Identify which cell holds the provided text, then report its [X, Y] central coordinate. 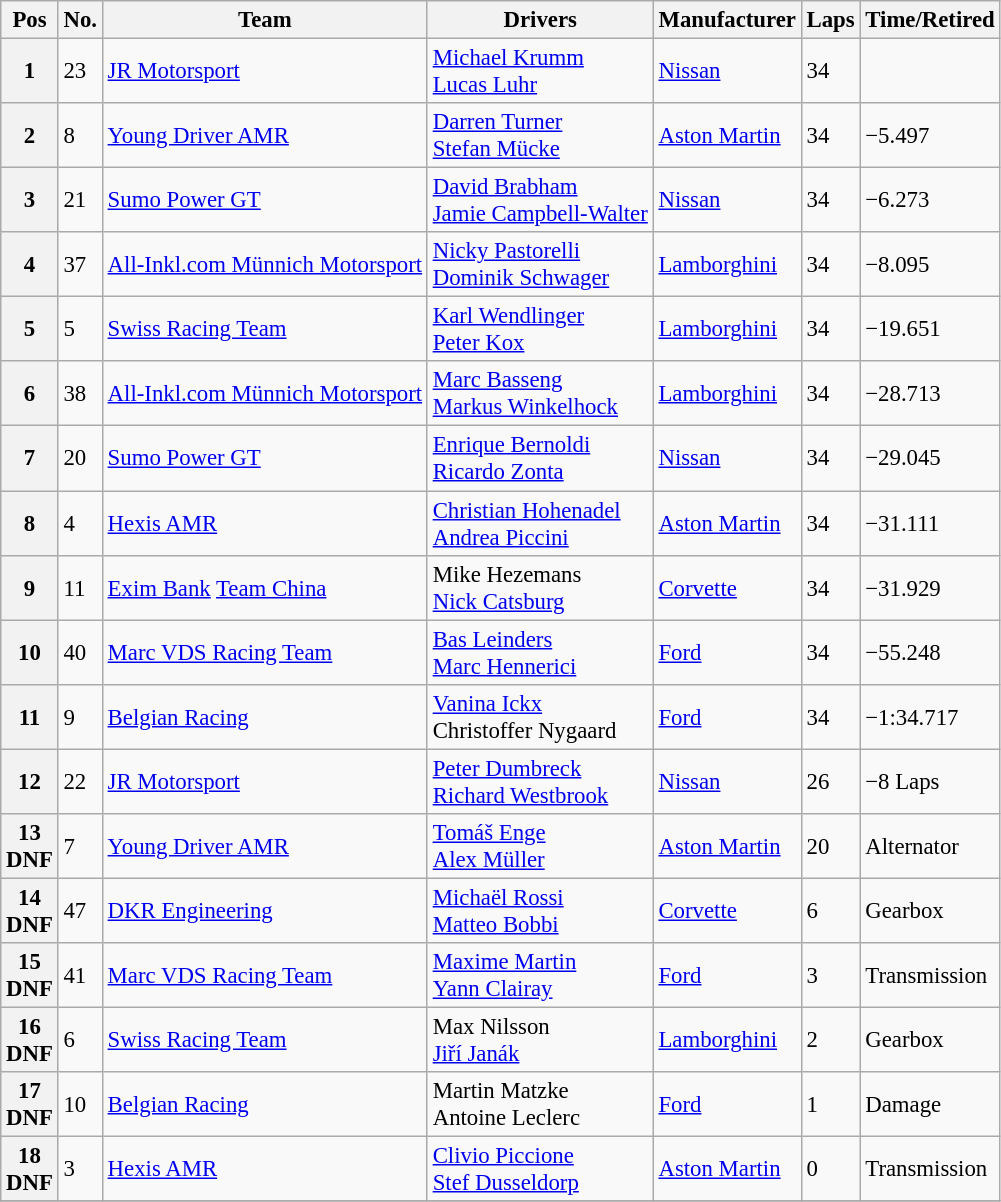
14DNF [30, 910]
−8.095 [930, 264]
Tomáš Enge Alex Müller [540, 846]
No. [80, 20]
Time/Retired [930, 20]
Pos [30, 20]
Maxime Martin Yann Clairay [540, 976]
38 [80, 394]
Alternator [930, 846]
Clivio Piccione Stef Dusseldorp [540, 1170]
Bas Leinders Marc Hennerici [540, 652]
−28.713 [930, 394]
−19.651 [930, 330]
David Brabham Jamie Campbell-Walter [540, 200]
−31.929 [930, 588]
DKR Engineering [264, 910]
Martin Matzke Antoine Leclerc [540, 1104]
−55.248 [930, 652]
Nicky Pastorelli Dominik Schwager [540, 264]
Christian Hohenadel Andrea Piccini [540, 524]
Michael Krumm Lucas Luhr [540, 72]
−29.045 [930, 458]
Drivers [540, 20]
16DNF [30, 1040]
Karl Wendlinger Peter Kox [540, 330]
Max Nilsson Jiří Janák [540, 1040]
Team [264, 20]
13DNF [30, 846]
−1:34.717 [930, 716]
17DNF [30, 1104]
Enrique Bernoldi Ricardo Zonta [540, 458]
Laps [830, 20]
Damage [930, 1104]
23 [80, 72]
26 [830, 782]
41 [80, 976]
Michaël Rossi Matteo Bobbi [540, 910]
−31.111 [930, 524]
15DNF [30, 976]
0 [830, 1170]
21 [80, 200]
40 [80, 652]
18DNF [30, 1170]
−8 Laps [930, 782]
Exim Bank Team China [264, 588]
−5.497 [930, 136]
37 [80, 264]
Manufacturer [727, 20]
−6.273 [930, 200]
12 [30, 782]
Vanina Ickx Christoffer Nygaard [540, 716]
47 [80, 910]
Darren Turner Stefan Mücke [540, 136]
Marc Basseng Markus Winkelhock [540, 394]
22 [80, 782]
Mike Hezemans Nick Catsburg [540, 588]
Peter Dumbreck Richard Westbrook [540, 782]
